Find where the given text appears and provide that cell's center as (x, y) coordinate. 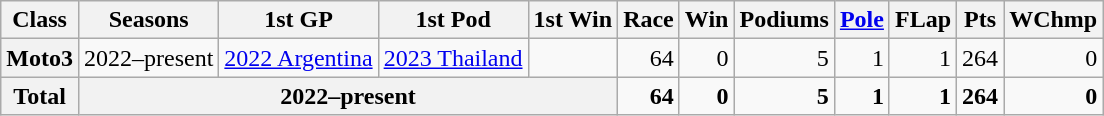
Pts (980, 20)
FLap (922, 20)
1st Pod (453, 20)
Moto3 (40, 58)
Podiums (784, 20)
WChmp (1054, 20)
Race (649, 20)
Total (40, 96)
2023 Thailand (453, 58)
1st Win (573, 20)
Class (40, 20)
2022 Argentina (298, 58)
Seasons (148, 20)
1st GP (298, 20)
Win (706, 20)
Pole (862, 20)
